Find where the given text appears and provide that cell's center as [X, Y] coordinate. 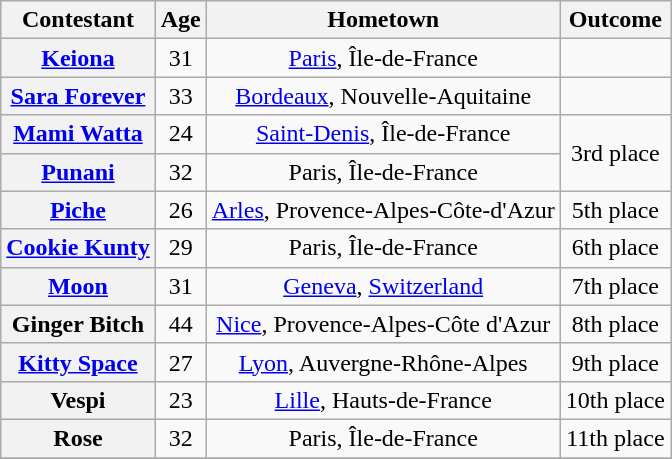
Piche [78, 210]
Lyon, Auvergne-Rhône-Alpes [383, 362]
Contestant [78, 20]
44 [180, 324]
23 [180, 400]
Ginger Bitch [78, 324]
Geneva, Switzerland [383, 286]
10th place [615, 400]
6th place [615, 248]
26 [180, 210]
Punani [78, 172]
Moon [78, 286]
Hometown [383, 20]
11th place [615, 438]
Nice, Provence-Alpes-Côte d'Azur [383, 324]
33 [180, 96]
Lille, Hauts-de-France [383, 400]
Outcome [615, 20]
5th place [615, 210]
7th place [615, 286]
3rd place [615, 153]
27 [180, 362]
Rose [78, 438]
Bordeaux, Nouvelle-Aquitaine [383, 96]
Mami Watta [78, 134]
Cookie Kunty [78, 248]
Vespi [78, 400]
Age [180, 20]
29 [180, 248]
24 [180, 134]
Kitty Space [78, 362]
Keiona [78, 58]
9th place [615, 362]
Arles, Provence-Alpes-Côte-d'Azur [383, 210]
8th place [615, 324]
Sara Forever [78, 96]
Saint-Denis, Île-de-France [383, 134]
